From the cell containing the given text, extract its center point as [X, Y] coordinate. 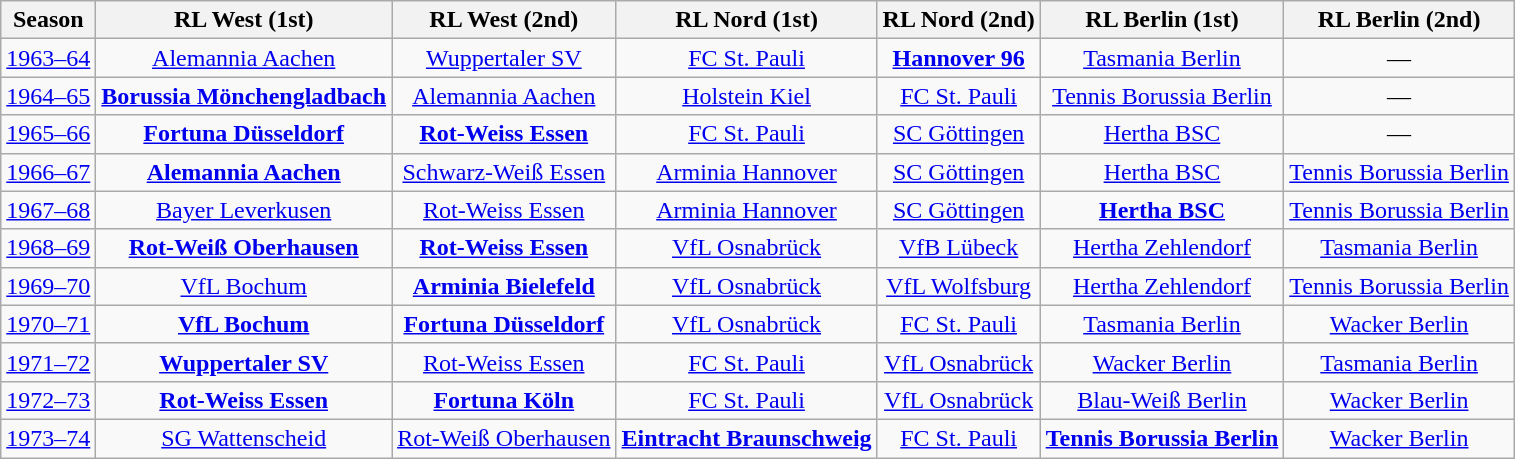
VfB Lübeck [958, 248]
RL Nord (1st) [746, 20]
1968–69 [48, 248]
1967–68 [48, 210]
RL West (2nd) [504, 20]
RL Berlin (1st) [1162, 20]
1964–65 [48, 96]
1973–74 [48, 438]
1970–71 [48, 324]
RL West (1st) [244, 20]
Arminia Bielefeld [504, 286]
1972–73 [48, 400]
Eintracht Braunschweig [746, 438]
Season [48, 20]
1965–66 [48, 134]
Holstein Kiel [746, 96]
1966–67 [48, 172]
Hannover 96 [958, 58]
Schwarz-Weiß Essen [504, 172]
1971–72 [48, 362]
1963–64 [48, 58]
Fortuna Köln [504, 400]
1969–70 [48, 286]
RL Berlin (2nd) [1400, 20]
SG Wattenscheid [244, 438]
Borussia Mönchengladbach [244, 96]
RL Nord (2nd) [958, 20]
VfL Wolfsburg [958, 286]
Blau-Weiß Berlin [1162, 400]
Bayer Leverkusen [244, 210]
